Locate the cell with the specified text and output its [x, y] center coordinate. 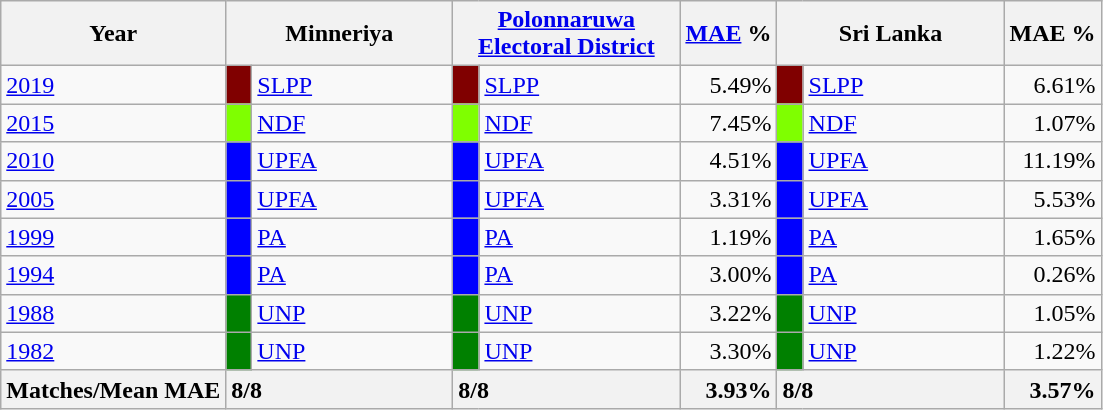
3.93% [728, 389]
Matches/Mean MAE [114, 389]
6.61% [1052, 85]
1982 [114, 351]
Year [114, 34]
1994 [114, 275]
3.57% [1052, 389]
2015 [114, 123]
5.49% [728, 85]
1.07% [1052, 123]
1988 [114, 313]
4.51% [728, 161]
11.19% [1052, 161]
1.22% [1052, 351]
7.45% [728, 123]
1.65% [1052, 237]
Minneriya [340, 34]
2019 [114, 85]
3.22% [728, 313]
2005 [114, 199]
3.00% [728, 275]
3.31% [728, 199]
0.26% [1052, 275]
3.30% [728, 351]
5.53% [1052, 199]
Polonnaruwa Electoral District [566, 34]
1999 [114, 237]
Sri Lanka [890, 34]
2010 [114, 161]
1.05% [1052, 313]
1.19% [728, 237]
